Return (X, Y) of the center of cell containing provided text 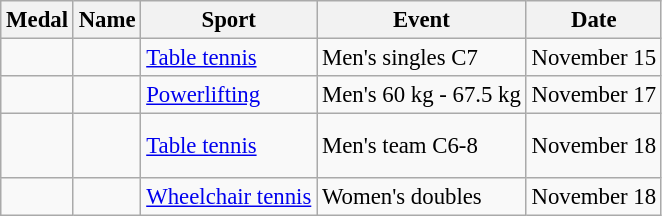
Men's singles C7 (422, 58)
November 15 (594, 58)
November 17 (594, 95)
Name (107, 20)
Wheelchair tennis (229, 197)
Men's team C6-8 (422, 146)
Powerlifting (229, 95)
Medal (38, 20)
Event (422, 20)
Date (594, 20)
Women's doubles (422, 197)
Men's 60 kg - 67.5 kg (422, 95)
Sport (229, 20)
